Return [X, Y] of the center of cell containing provided text 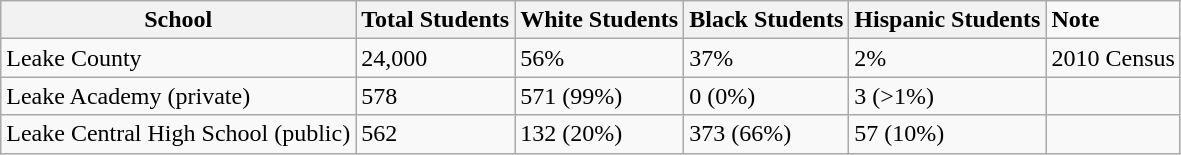
24,000 [436, 58]
Black Students [766, 20]
White Students [600, 20]
2% [948, 58]
562 [436, 134]
Total Students [436, 20]
Leake Central High School (public) [178, 134]
37% [766, 58]
Hispanic Students [948, 20]
3 (>1%) [948, 96]
132 (20%) [600, 134]
0 (0%) [766, 96]
578 [436, 96]
56% [600, 58]
Leake County [178, 58]
Leake Academy (private) [178, 96]
373 (66%) [766, 134]
School [178, 20]
2010 Census [1113, 58]
Note [1113, 20]
571 (99%) [600, 96]
57 (10%) [948, 134]
